Capture the cell that displays the provided text and extract its (x, y) central coordinate. 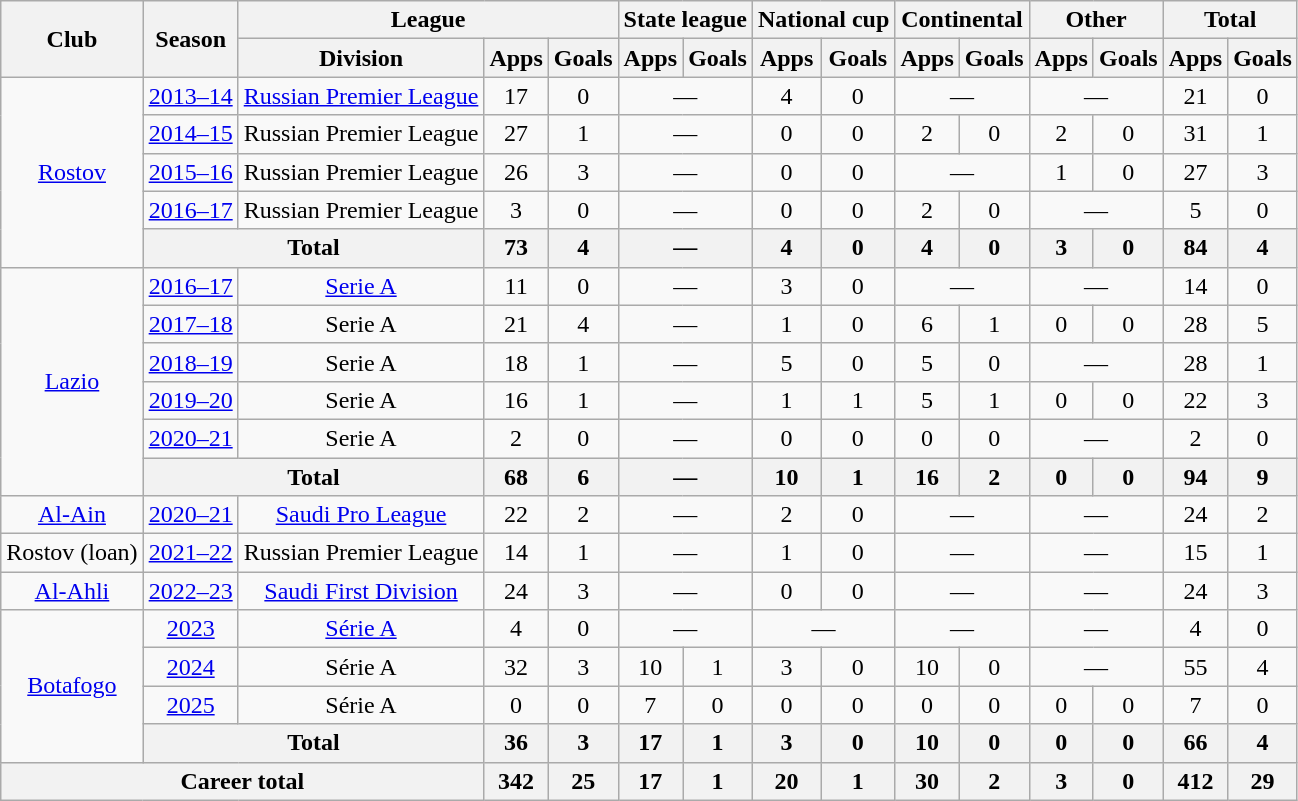
31 (1195, 134)
29 (1263, 781)
15 (1195, 553)
Botafogo (72, 686)
National cup (823, 20)
Rostov (72, 172)
73 (516, 248)
32 (516, 667)
Career total (242, 781)
2024 (190, 667)
68 (516, 477)
Saudi First Division (361, 591)
2025 (190, 705)
League (428, 20)
2022–23 (190, 591)
2013–14 (190, 96)
55 (1195, 667)
Lazio (72, 381)
20 (786, 781)
Division (361, 58)
Al-Ain (72, 515)
Continental (962, 20)
30 (927, 781)
66 (1195, 743)
Al-Ahli (72, 591)
Saudi Pro League (361, 515)
Rostov (loan) (72, 553)
2015–16 (190, 172)
Other (1096, 20)
2018–19 (190, 362)
2023 (190, 629)
2017–18 (190, 324)
9 (1263, 477)
11 (516, 286)
26 (516, 172)
84 (1195, 248)
2014–15 (190, 134)
Club (72, 39)
State league (685, 20)
36 (516, 743)
342 (516, 781)
2019–20 (190, 400)
2021–22 (190, 553)
Season (190, 39)
25 (583, 781)
412 (1195, 781)
18 (516, 362)
94 (1195, 477)
